Detect which cell encompasses the target text, then output its [X, Y] center coordinate. 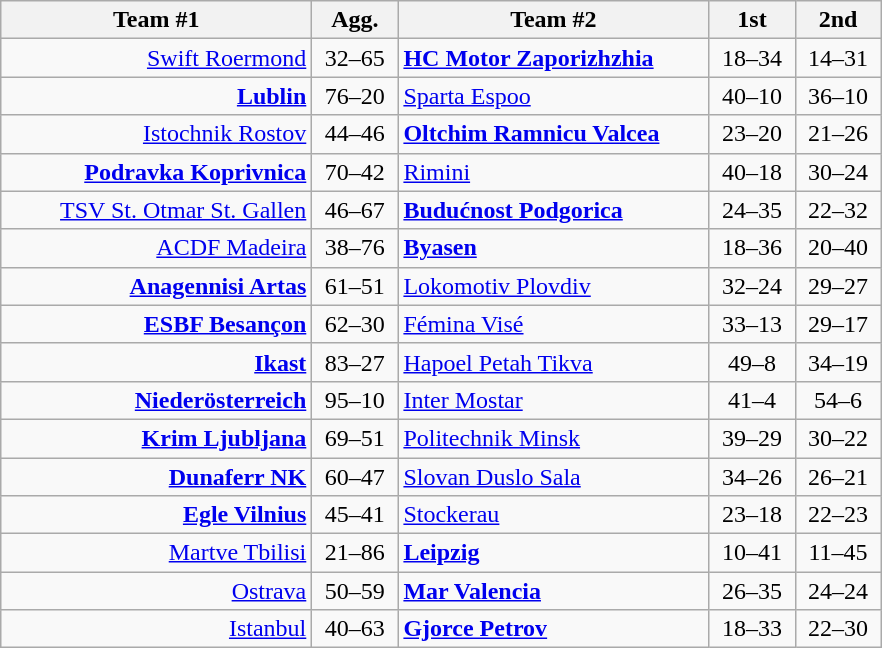
Stockerau [554, 515]
Inter Mostar [554, 400]
1st [752, 20]
ESBF Besançon [156, 324]
54–6 [838, 400]
Swift Roermond [156, 58]
21–26 [838, 134]
Egle Vilnius [156, 515]
ACDF Madeira [156, 248]
Fémina Visé [554, 324]
95–10 [355, 400]
Martve Tbilisi [156, 553]
Politechnik Minsk [554, 438]
23–20 [752, 134]
18–34 [752, 58]
83–27 [355, 362]
Team #1 [156, 20]
30–22 [838, 438]
Slovan Duslo Sala [554, 477]
24–35 [752, 210]
HC Motor Zaporizhzhia [554, 58]
18–36 [752, 248]
38–76 [355, 248]
46–67 [355, 210]
Gjorce Petrov [554, 629]
33–13 [752, 324]
Lublin [156, 96]
34–26 [752, 477]
69–51 [355, 438]
21–86 [355, 553]
Istochnik Rostov [156, 134]
40–10 [752, 96]
26–21 [838, 477]
49–8 [752, 362]
61–51 [355, 286]
20–40 [838, 248]
Istanbul [156, 629]
40–63 [355, 629]
40–18 [752, 172]
22–30 [838, 629]
18–33 [752, 629]
22–32 [838, 210]
44–46 [355, 134]
Dunaferr NK [156, 477]
36–10 [838, 96]
TSV St. Otmar St. Gallen [156, 210]
62–30 [355, 324]
Budućnost Podgorica [554, 210]
Podravka Koprivnica [156, 172]
Ikast [156, 362]
70–42 [355, 172]
29–27 [838, 286]
Agg. [355, 20]
60–47 [355, 477]
Anagennisi Artas [156, 286]
26–35 [752, 591]
34–19 [838, 362]
32–24 [752, 286]
30–24 [838, 172]
Ostrava [156, 591]
23–18 [752, 515]
Hapoel Petah Tikva [554, 362]
Team #2 [554, 20]
32–65 [355, 58]
39–29 [752, 438]
22–23 [838, 515]
50–59 [355, 591]
Lokomotiv Plovdiv [554, 286]
24–24 [838, 591]
Leipzig [554, 553]
2nd [838, 20]
76–20 [355, 96]
10–41 [752, 553]
Byasen [554, 248]
45–41 [355, 515]
11–45 [838, 553]
41–4 [752, 400]
Rimini [554, 172]
Mar Valencia [554, 591]
Krim Ljubljana [156, 438]
Oltchim Ramnicu Valcea [554, 134]
Sparta Espoo [554, 96]
29–17 [838, 324]
14–31 [838, 58]
Niederösterreich [156, 400]
